From the cell containing the given text, extract its center point as (X, Y) coordinate. 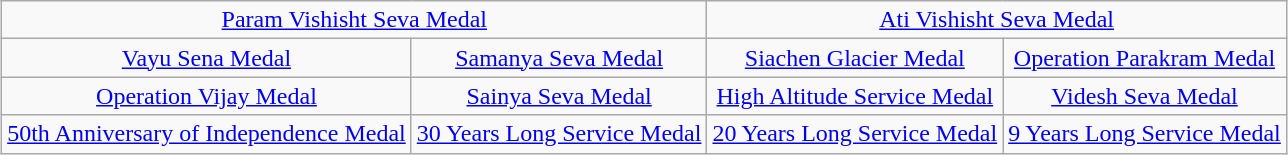
Sainya Seva Medal (559, 96)
Siachen Glacier Medal (855, 58)
Ati Vishisht Seva Medal (996, 20)
Param Vishisht Seva Medal (354, 20)
High Altitude Service Medal (855, 96)
Videsh Seva Medal (1145, 96)
9 Years Long Service Medal (1145, 134)
30 Years Long Service Medal (559, 134)
Samanya Seva Medal (559, 58)
Vayu Sena Medal (207, 58)
Operation Vijay Medal (207, 96)
50th Anniversary of Independence Medal (207, 134)
Operation Parakram Medal (1145, 58)
20 Years Long Service Medal (855, 134)
